Locate the cell with the specified text and output its [X, Y] center coordinate. 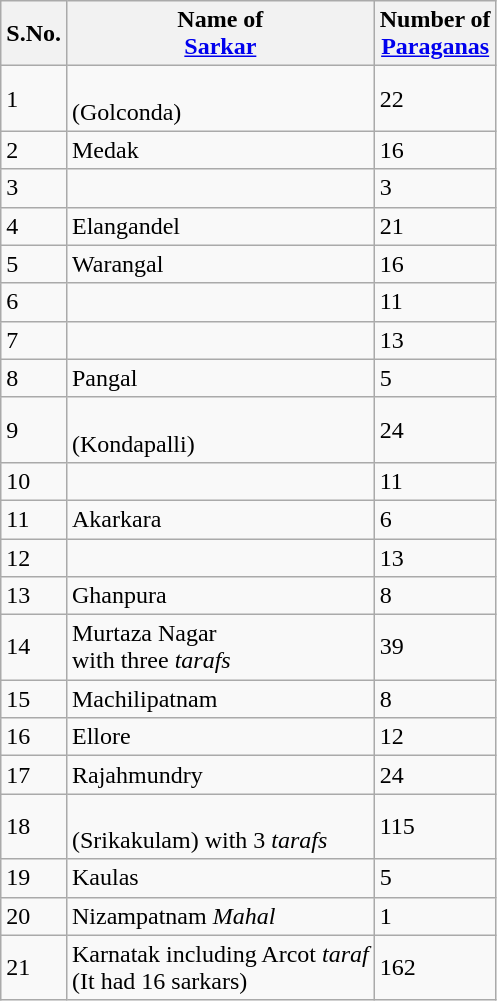
15 [34, 699]
(Kondapalli) [220, 430]
14 [34, 648]
39 [435, 648]
9 [34, 430]
2 [34, 150]
Pangal [220, 378]
17 [34, 775]
Name ofSarkar [220, 34]
162 [435, 968]
Nizampatnam Mahal [220, 916]
Ghanpura [220, 596]
20 [34, 916]
4 [34, 226]
S.No. [34, 34]
(Srikakulam) with 3 tarafs [220, 826]
19 [34, 878]
Machilipatnam [220, 699]
Number ofParaganas [435, 34]
Medak [220, 150]
Elangandel [220, 226]
Rajahmundry [220, 775]
10 [34, 481]
Karnatak including Arcot taraf (It had 16 sarkars) [220, 968]
Warangal [220, 264]
7 [34, 340]
Ellore [220, 737]
115 [435, 826]
18 [34, 826]
22 [435, 98]
(Golconda) [220, 98]
Kaulas [220, 878]
Murtaza Nagarwith three tarafs [220, 648]
Akarkara [220, 519]
